Provide the [X, Y] coordinate of the cell's center where the given text is located.  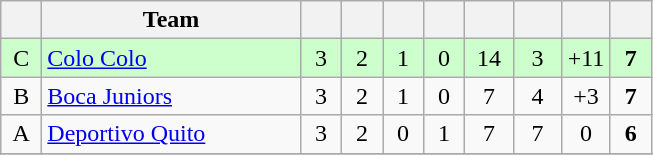
C [22, 58]
Deportivo Quito [172, 134]
Team [172, 20]
Boca Juniors [172, 96]
+11 [586, 58]
Colo Colo [172, 58]
14 [490, 58]
B [22, 96]
A [22, 134]
6 [630, 134]
4 [538, 96]
+3 [586, 96]
